Scan for the cell matching the given text and deliver its (x, y) coordinate at center. 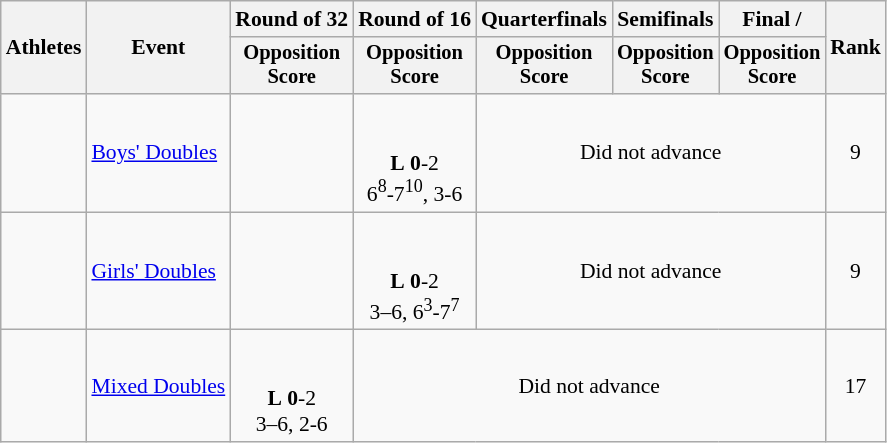
Event (158, 48)
17 (856, 386)
L 0-2 3–6, 63-77 (414, 271)
L 0-2 68-710, 3-6 (414, 153)
Semifinals (666, 19)
Boys' Doubles (158, 153)
L 0-2 3–6, 2-6 (292, 386)
Athletes (44, 48)
Quarterfinals (544, 19)
Round of 16 (414, 19)
Final / (772, 19)
Round of 32 (292, 19)
Rank (856, 48)
Mixed Doubles (158, 386)
Girls' Doubles (158, 271)
